From the cell containing the given text, extract its center point as [x, y] coordinate. 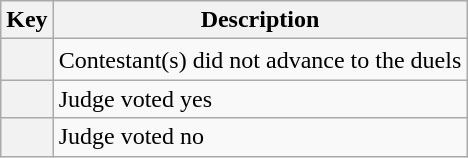
Judge voted no [260, 137]
Key [27, 20]
Judge voted yes [260, 99]
Contestant(s) did not advance to the duels [260, 60]
Description [260, 20]
